Detect which cell encompasses the target text, then output its (X, Y) center coordinate. 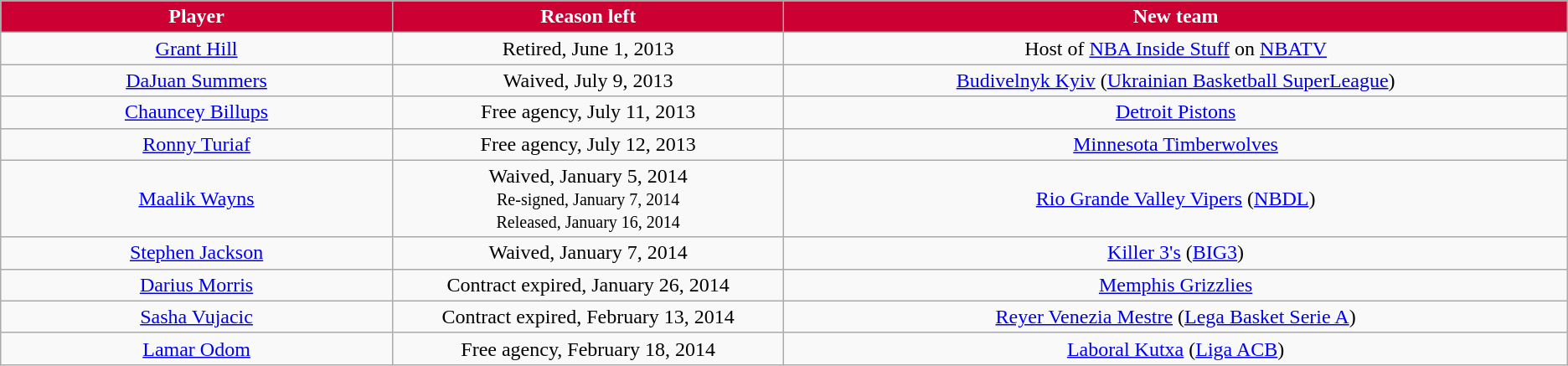
Contract expired, February 13, 2014 (588, 317)
Grant Hill (197, 49)
Lamar Odom (197, 348)
Memphis Grizzlies (1176, 285)
Sasha Vujacic (197, 317)
Player (197, 17)
Free agency, February 18, 2014 (588, 348)
Stephen Jackson (197, 253)
Waived, July 9, 2013 (588, 80)
Waived, January 7, 2014 (588, 253)
Killer 3's (BIG3) (1176, 253)
Host of NBA Inside Stuff on NBATV (1176, 49)
Rio Grande Valley Vipers (NBDL) (1176, 198)
Contract expired, January 26, 2014 (588, 285)
Ronny Turiaf (197, 144)
Detroit Pistons (1176, 112)
Maalik Wayns (197, 198)
Free agency, July 12, 2013 (588, 144)
Laboral Kutxa (Liga ACB) (1176, 348)
Free agency, July 11, 2013 (588, 112)
Reyer Venezia Mestre (Lega Basket Serie A) (1176, 317)
Darius Morris (197, 285)
New team (1176, 17)
Minnesota Timberwolves (1176, 144)
DaJuan Summers (197, 80)
Retired, June 1, 2013 (588, 49)
Reason left (588, 17)
Budivelnyk Kyiv (Ukrainian Basketball SuperLeague) (1176, 80)
Waived, January 5, 2014 Re-signed, January 7, 2014Released, January 16, 2014 (588, 198)
Chauncey Billups (197, 112)
